Return (X, Y) of the center of cell containing provided text 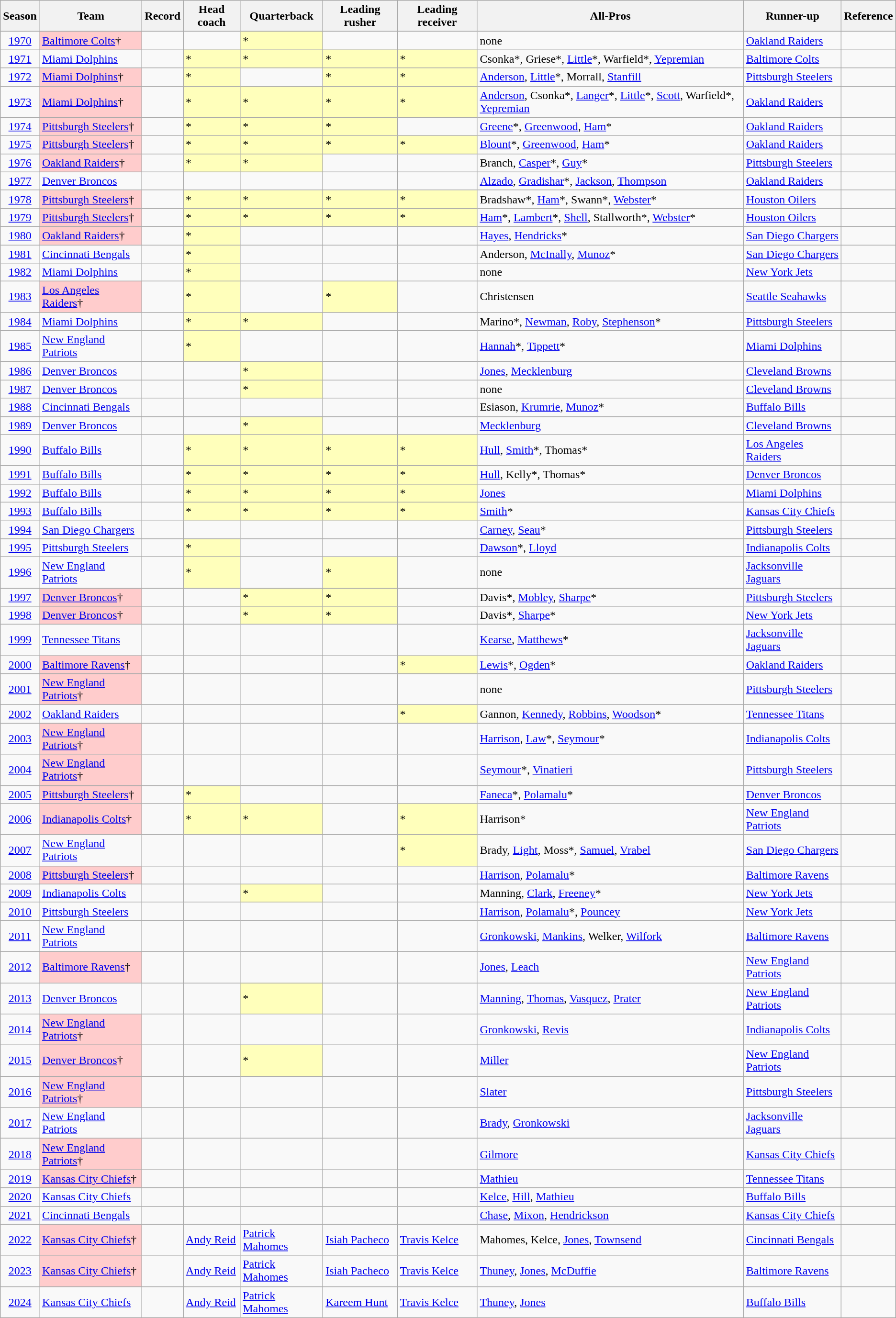
All-Pros (610, 16)
1978 (20, 199)
1972 (20, 77)
2023 (20, 1271)
2024 (20, 1302)
Hayes, Hendricks* (610, 235)
2010 (20, 911)
1984 (20, 322)
2012 (20, 967)
1993 (20, 511)
2022 (20, 1240)
Blount*, Greenwood, Ham* (610, 145)
2002 (20, 714)
Leading rusher (360, 16)
2005 (20, 794)
Jones, Leach (610, 967)
1995 (20, 547)
Greene*, Greenwood, Ham* (610, 126)
Manning, Clark, Freeney* (610, 893)
1991 (20, 475)
1997 (20, 597)
Hull, Smith*, Thomas* (610, 450)
Smith* (610, 511)
Baltimore Colts† (90, 41)
Mecklenburg (610, 425)
1987 (20, 389)
1988 (20, 407)
Faneca*, Polamalu* (610, 794)
Anderson, McInally, Munoz* (610, 254)
Thuney, Jones, McDuffie (610, 1271)
Los Angeles Raiders (793, 450)
Anderson, Csonka*, Langer*, Little*, Scott, Warfield*, Yepremian (610, 101)
Reference (868, 16)
Jones, Mecklenburg (610, 371)
1982 (20, 272)
2014 (20, 1030)
Baltimore Colts (793, 59)
1975 (20, 145)
1977 (20, 181)
Harrison* (610, 819)
Gronkowski, Mankins, Welker, Wilfork (610, 936)
1983 (20, 297)
2008 (20, 875)
Branch, Casper*, Guy* (610, 163)
2000 (20, 665)
1973 (20, 101)
Kareem Hunt (360, 1302)
Gannon, Kennedy, Robbins, Woodson* (610, 714)
2017 (20, 1123)
Dawson*, Lloyd (610, 547)
Gronkowski, Revis (610, 1030)
1990 (20, 450)
1992 (20, 493)
Mahomes, Kelce, Jones, Townsend (610, 1240)
1979 (20, 217)
Alzado, Gradishar*, Jackson, Thompson (610, 181)
Kelce, Hill, Mathieu (610, 1197)
2018 (20, 1154)
1986 (20, 371)
1994 (20, 529)
2009 (20, 893)
2004 (20, 770)
Miller (610, 1061)
1999 (20, 640)
Season (20, 16)
1981 (20, 254)
2019 (20, 1179)
Team (90, 16)
1989 (20, 425)
Anderson, Little*, Morrall, Stanfill (610, 77)
Indianapolis Colts† (90, 819)
1998 (20, 615)
2001 (20, 689)
2013 (20, 998)
Harrison, Polamalu* (610, 875)
Davis*, Mobley, Sharpe* (610, 597)
1970 (20, 41)
Leading receiver (437, 16)
Runner-up (793, 16)
Seattle Seahawks (793, 297)
2007 (20, 850)
Seymour*, Vinatieri (610, 770)
Ham*, Lambert*, Shell, Stallworth*, Webster* (610, 217)
Quarterback (281, 16)
2020 (20, 1197)
2011 (20, 936)
Harrison, Polamalu*, Pouncey (610, 911)
1985 (20, 346)
1996 (20, 572)
2003 (20, 739)
Brady, Light, Moss*, Samuel, Vrabel (610, 850)
1980 (20, 235)
1971 (20, 59)
Manning, Thomas, Vasquez, Prater (610, 998)
Los Angeles Raiders† (90, 297)
Kearse, Matthews* (610, 640)
Csonka*, Griese*, Little*, Warfield*, Yepremian (610, 59)
Marino*, Newman, Roby, Stephenson* (610, 322)
Harrison, Law*, Seymour* (610, 739)
Hull, Kelly*, Thomas* (610, 475)
1976 (20, 163)
Thuney, Jones (610, 1302)
Record (163, 16)
Christensen (610, 297)
Carney, Seau* (610, 529)
Esiason, Krumrie, Munoz* (610, 407)
Brady, Gronkowski (610, 1123)
2021 (20, 1215)
2016 (20, 1092)
Slater (610, 1092)
Lewis*, Ogden* (610, 665)
2015 (20, 1061)
Mathieu (610, 1179)
Bradshaw*, Ham*, Swann*, Webster* (610, 199)
Chase, Mixon, Hendrickson (610, 1215)
Head coach (212, 16)
Jones (610, 493)
Gilmore (610, 1154)
1974 (20, 126)
2006 (20, 819)
Davis*, Sharpe* (610, 615)
Hannah*, Tippett* (610, 346)
